Pinpoint the cell where the given text exists, returning its [x, y] midpoint coordinate. 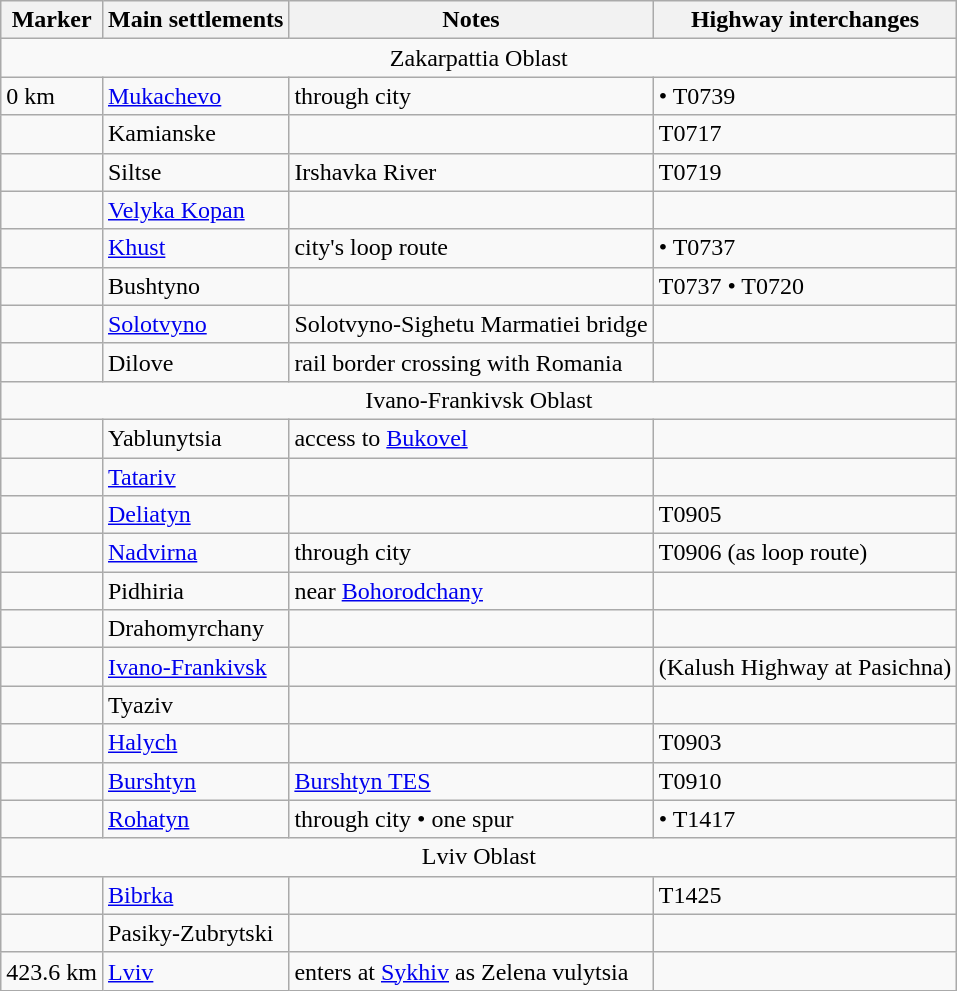
Tyaziv [195, 705]
enters at Sykhiv as Zelena vulytsia [471, 971]
Irshavka River [471, 172]
Solotvyno [195, 324]
T0717 [805, 134]
near Bohorodchany [471, 591]
423.6 km [52, 971]
T1425 [805, 895]
Notes [471, 20]
Burshtyn TES [471, 781]
• T1417 [805, 819]
Zakarpattia Oblast [479, 58]
Solotvyno-Sighetu Marmatiei bridge [471, 324]
Burshtyn [195, 781]
Khust [195, 248]
Lviv Oblast [479, 857]
Lviv [195, 971]
Velyka Kopan [195, 210]
0 km [52, 96]
T0737 • T0720 [805, 286]
Pasiky-Zubrytski [195, 933]
rail border crossing with Romania [471, 362]
Drahomyrchany [195, 629]
Pidhiria [195, 591]
Mukachevo [195, 96]
Ivano-Frankivsk [195, 667]
Nadvirna [195, 553]
T0905 [805, 515]
Bushtyno [195, 286]
Siltse [195, 172]
T0903 [805, 743]
Ivano-Frankivsk Oblast [479, 400]
Main settlements [195, 20]
Marker [52, 20]
(Kalush Highway at Pasichna) [805, 667]
T0910 [805, 781]
Highway interchanges [805, 20]
Dilove [195, 362]
Rohatyn [195, 819]
Bibrka [195, 895]
Deliatyn [195, 515]
Halych [195, 743]
access to Bukovel [471, 438]
• T0739 [805, 96]
• T0737 [805, 248]
Tatariv [195, 477]
Kamianske [195, 134]
through city • one spur [471, 819]
city's loop route [471, 248]
T0719 [805, 172]
Yablunytsia [195, 438]
T0906 (as loop route) [805, 553]
